From the cell containing the given text, extract its center point as [X, Y] coordinate. 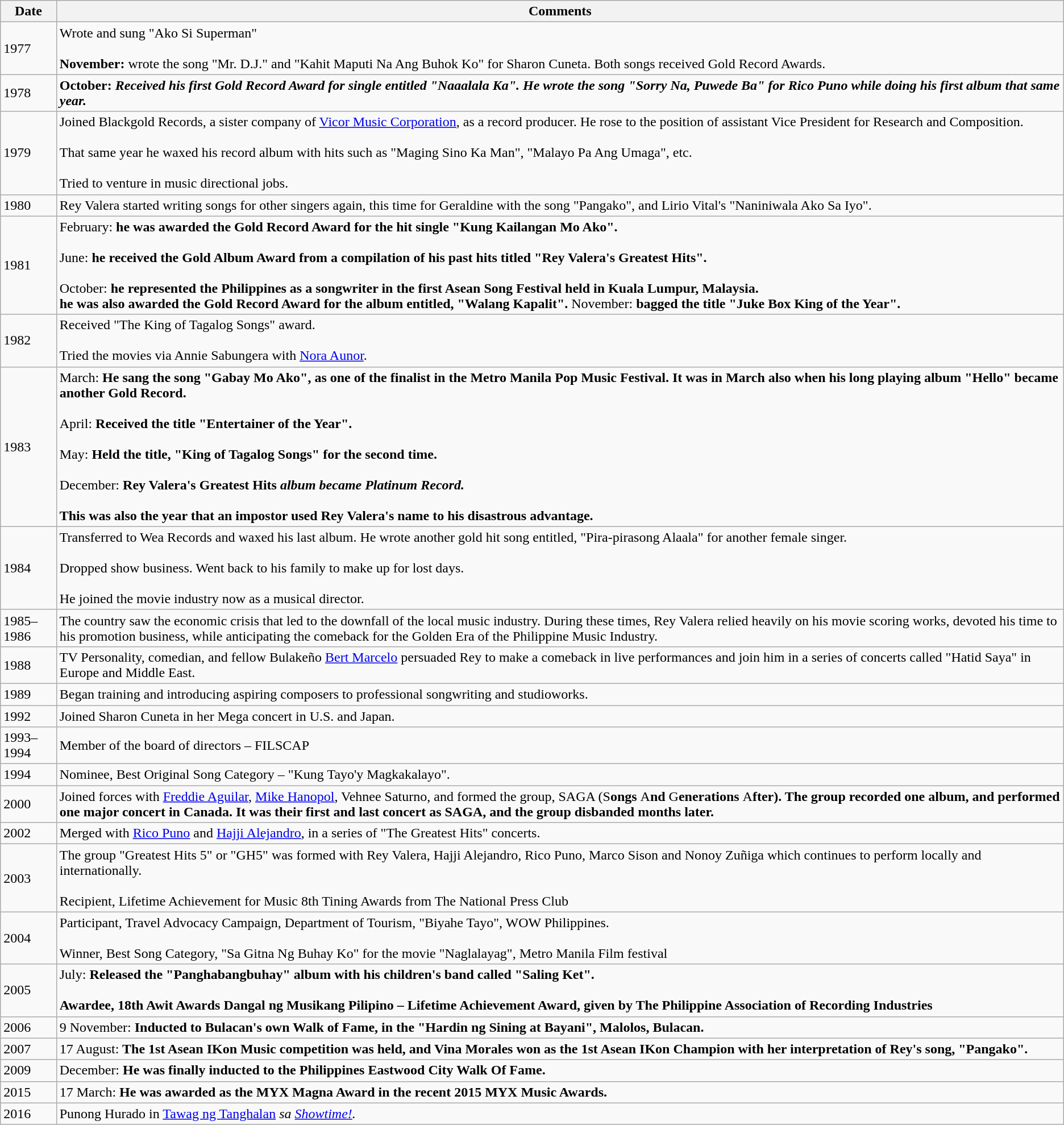
1985–1986 [28, 628]
Date [28, 11]
Joined Sharon Cuneta in her Mega concert in U.S. and Japan. [560, 716]
2005 [28, 990]
1983 [28, 447]
1977 [28, 48]
1984 [28, 568]
1993–1994 [28, 746]
1982 [28, 341]
1992 [28, 716]
2003 [28, 878]
2006 [28, 1027]
Nominee, Best Original Song Category – "Kung Tayo'y Magkakalayo". [560, 775]
1979 [28, 153]
2007 [28, 1049]
Member of the board of directors – FILSCAP [560, 746]
Comments [560, 11]
1994 [28, 775]
2015 [28, 1092]
Received "The King of Tagalog Songs" award.Tried the movies via Annie Sabungera with Nora Aunor. [560, 341]
1981 [28, 265]
2016 [28, 1114]
2009 [28, 1070]
1988 [28, 665]
2004 [28, 938]
Rey Valera started writing songs for other singers again, this time for Geraldine with the song "Pangako", and Lirio Vital's "Naniniwala Ako Sa Iyo". [560, 205]
Punong Hurado in Tawag ng Tanghalan sa Showtime!. [560, 1114]
17 March: He was awarded as the MYX Magna Award in the recent 2015 MYX Music Awards. [560, 1092]
1980 [28, 205]
2002 [28, 833]
Began training and introducing aspiring composers to professional songwriting and studioworks. [560, 694]
1989 [28, 694]
9 November: Inducted to Bulacan's own Walk of Fame, in the "Hardin ng Sining at Bayani", Malolos, Bulacan. [560, 1027]
December: He was finally inducted to the Philippines Eastwood City Walk Of Fame. [560, 1070]
1978 [28, 93]
Merged with Rico Puno and Hajji Alejandro, in a series of "The Greatest Hits" concerts. [560, 833]
2000 [28, 804]
